Return [X, Y] of the center of cell containing provided text 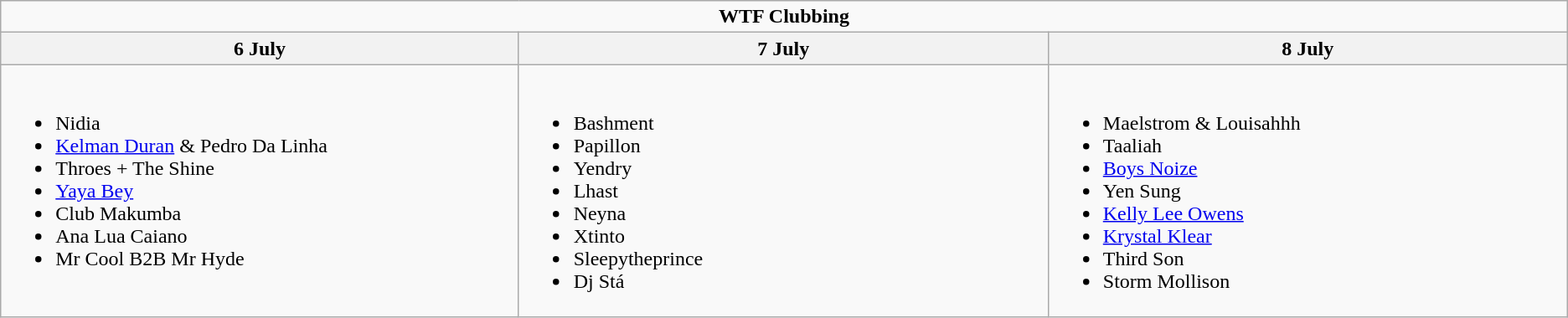
Maelstrom & LouisahhhTaaliahBoys NoizeYen SungKelly Lee OwensKrystal KlearThird SonStorm Mollison [1308, 191]
NidiaKelman Duran & Pedro Da LinhaThroes + The ShineYaya BeyClub MakumbaAna Lua CaianoMr Cool B2B Mr Hyde [260, 191]
BashmentPapillonYendryLhastNeynaXtintoSleepytheprinceDj Stá [783, 191]
WTF Clubbing [784, 17]
7 July [783, 49]
6 July [260, 49]
8 July [1308, 49]
